Detect which cell encompasses the target text, then output its [x, y] center coordinate. 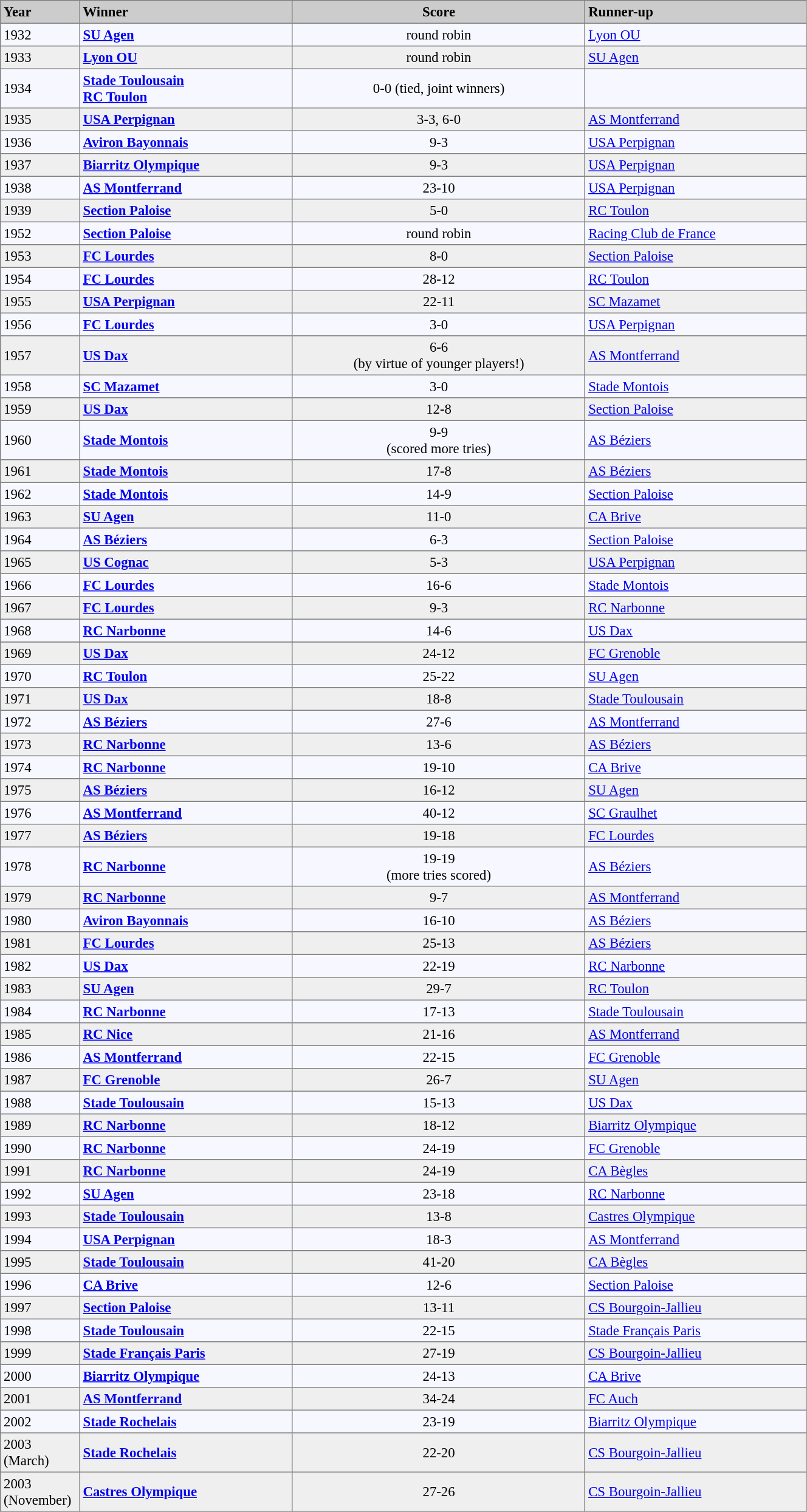
1997 [40, 1308]
1936 [40, 142]
1995 [40, 1262]
1970 [40, 676]
1982 [40, 966]
1981 [40, 943]
27-26 [439, 1491]
1977 [40, 836]
1986 [40, 1057]
1978 [40, 866]
1962 [40, 494]
1990 [40, 1148]
1976 [40, 813]
1996 [40, 1285]
1979 [40, 898]
9-9 (scored more tries) [439, 440]
23-10 [439, 188]
1956 [40, 324]
16-10 [439, 920]
1952 [40, 233]
1984 [40, 1011]
34-24 [439, 1399]
24-13 [439, 1376]
Year [40, 12]
13-11 [439, 1308]
14-9 [439, 494]
1971 [40, 699]
2003 (November) [40, 1491]
40-12 [439, 813]
13-6 [439, 745]
1954 [40, 279]
1938 [40, 188]
3-3, 6-0 [439, 120]
1964 [40, 539]
23-18 [439, 1194]
1958 [40, 386]
1967 [40, 608]
1998 [40, 1330]
29-7 [439, 989]
2001 [40, 1399]
Runner-up [696, 12]
1991 [40, 1171]
1959 [40, 409]
1999 [40, 1353]
22-11 [439, 302]
1972 [40, 722]
1961 [40, 471]
18-8 [439, 699]
2002 [40, 1421]
28-12 [439, 279]
22-19 [439, 966]
9-7 [439, 898]
1992 [40, 1194]
1957 [40, 355]
1933 [40, 58]
8-0 [439, 256]
1937 [40, 165]
FC Auch [696, 1399]
1988 [40, 1103]
1980 [40, 920]
0-0 (tied, joint winners) [439, 88]
27-19 [439, 1353]
25-22 [439, 676]
1974 [40, 767]
1983 [40, 989]
11-0 [439, 517]
19-10 [439, 767]
1955 [40, 302]
5-0 [439, 211]
18-12 [439, 1126]
16-12 [439, 790]
12-6 [439, 1285]
1985 [40, 1035]
1934 [40, 88]
Stade Toulousain RC Toulon [186, 88]
Winner [186, 12]
1973 [40, 745]
17-8 [439, 471]
6-3 [439, 539]
2000 [40, 1376]
15-13 [439, 1103]
1966 [40, 585]
5-3 [439, 563]
23-19 [439, 1421]
25-13 [439, 943]
27-6 [439, 722]
1969 [40, 654]
1975 [40, 790]
SC Graulhet [696, 813]
1993 [40, 1217]
1935 [40, 120]
RC Nice [186, 1035]
41-20 [439, 1262]
2003 (March) [40, 1452]
13-8 [439, 1217]
19-19 (more tries scored) [439, 866]
24-12 [439, 654]
1965 [40, 563]
1932 [40, 35]
12-8 [439, 409]
1994 [40, 1239]
16-6 [439, 585]
21-16 [439, 1035]
Racing Club de France [696, 233]
1987 [40, 1080]
22-20 [439, 1452]
14-6 [439, 631]
18-3 [439, 1239]
19-18 [439, 836]
Score [439, 12]
1989 [40, 1126]
1939 [40, 211]
17-13 [439, 1011]
1968 [40, 631]
1960 [40, 440]
6-6 (by virtue of younger players!) [439, 355]
1963 [40, 517]
26-7 [439, 1080]
US Cognac [186, 563]
1953 [40, 256]
